Output the [x, y] coordinate of the center of the cell containing the given text.  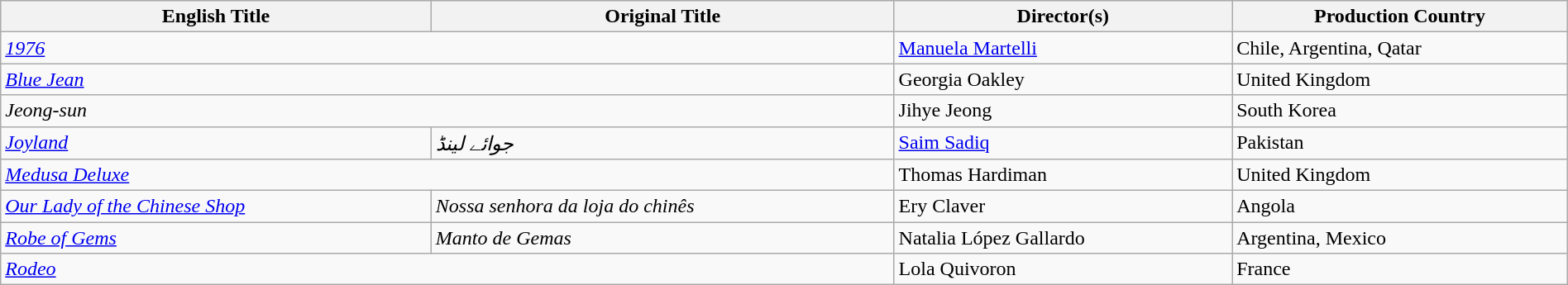
Ery Claver [1064, 207]
Joyland [217, 143]
Nossa senhora da loja do chinês [662, 207]
جوائے لینڈ [662, 143]
Blue Jean [447, 79]
France [1400, 269]
Thomas Hardiman [1064, 175]
Jihye Jeong [1064, 111]
Director(s) [1064, 17]
Our Lady of the Chinese Shop [217, 207]
Jeong-sun [447, 111]
Lola Quivoron [1064, 269]
Argentina, Mexico [1400, 238]
English Title [217, 17]
Medusa Deluxe [447, 175]
Robe of Gems [217, 238]
Angola [1400, 207]
Pakistan [1400, 143]
Natalia López Gallardo [1064, 238]
Saim Sadiq [1064, 143]
Production Country [1400, 17]
Rodeo [447, 269]
Manto de Gemas [662, 238]
Chile, Argentina, Qatar [1400, 48]
South Korea [1400, 111]
1976 [447, 48]
Georgia Oakley [1064, 79]
Manuela Martelli [1064, 48]
Original Title [662, 17]
